Determine the (x, y) coordinate at the center of the cell enclosing the given text.  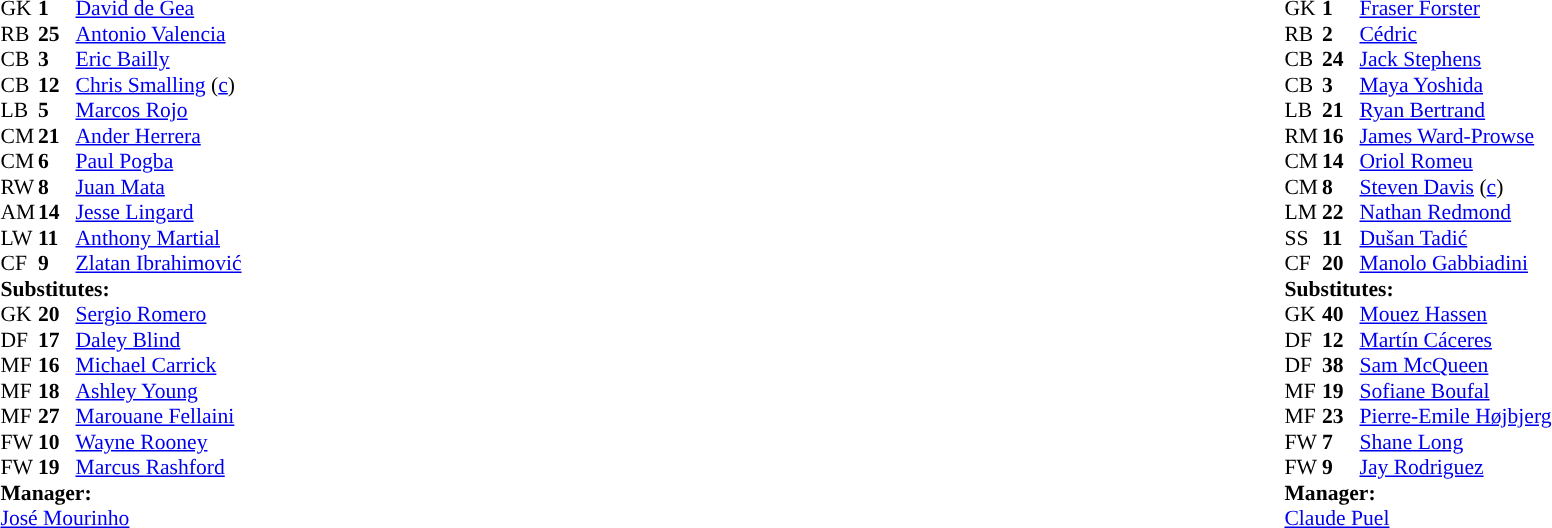
38 (1341, 365)
10 (57, 442)
24 (1341, 59)
LM (1303, 213)
Ashley Young (159, 391)
27 (57, 417)
LW (19, 238)
RM (1303, 136)
Marcos Rojo (159, 111)
Michael Carrick (159, 365)
Cédric (1455, 34)
Maya Yoshida (1455, 85)
Sergio Romero (159, 315)
Jesse Lingard (159, 213)
Shane Long (1455, 442)
SS (1303, 238)
Dušan Tadić (1455, 238)
Zlatan Ibrahimović (159, 263)
Pierre-Emile Højbjerg (1455, 417)
5 (57, 111)
Daley Blind (159, 340)
Jay Rodriguez (1455, 467)
17 (57, 340)
22 (1341, 213)
Eric Bailly (159, 59)
18 (57, 391)
Manolo Gabbiadini (1455, 263)
23 (1341, 417)
Ander Herrera (159, 136)
Jack Stephens (1455, 59)
Juan Mata (159, 187)
Nathan Redmond (1455, 213)
Wayne Rooney (159, 442)
Marcus Rashford (159, 467)
James Ward-Prowse (1455, 136)
Paul Pogba (159, 161)
AM (19, 213)
6 (57, 161)
Sofiane Boufal (1455, 391)
RW (19, 187)
Mouez Hassen (1455, 315)
Chris Smalling (c) (159, 85)
Steven Davis (c) (1455, 187)
Ryan Bertrand (1455, 111)
Martín Cáceres (1455, 340)
Oriol Romeu (1455, 161)
7 (1341, 442)
40 (1341, 315)
Marouane Fellaini (159, 417)
25 (57, 34)
Antonio Valencia (159, 34)
Anthony Martial (159, 238)
Sam McQueen (1455, 365)
2 (1341, 34)
